Return (X, Y) of the center of cell containing provided text 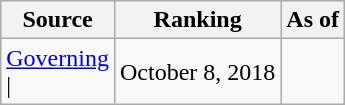
Source (58, 20)
As of (313, 20)
Governing| (58, 72)
Ranking (197, 20)
October 8, 2018 (197, 72)
